Provide the [x, y] coordinate of the cell's center where the given text is located.  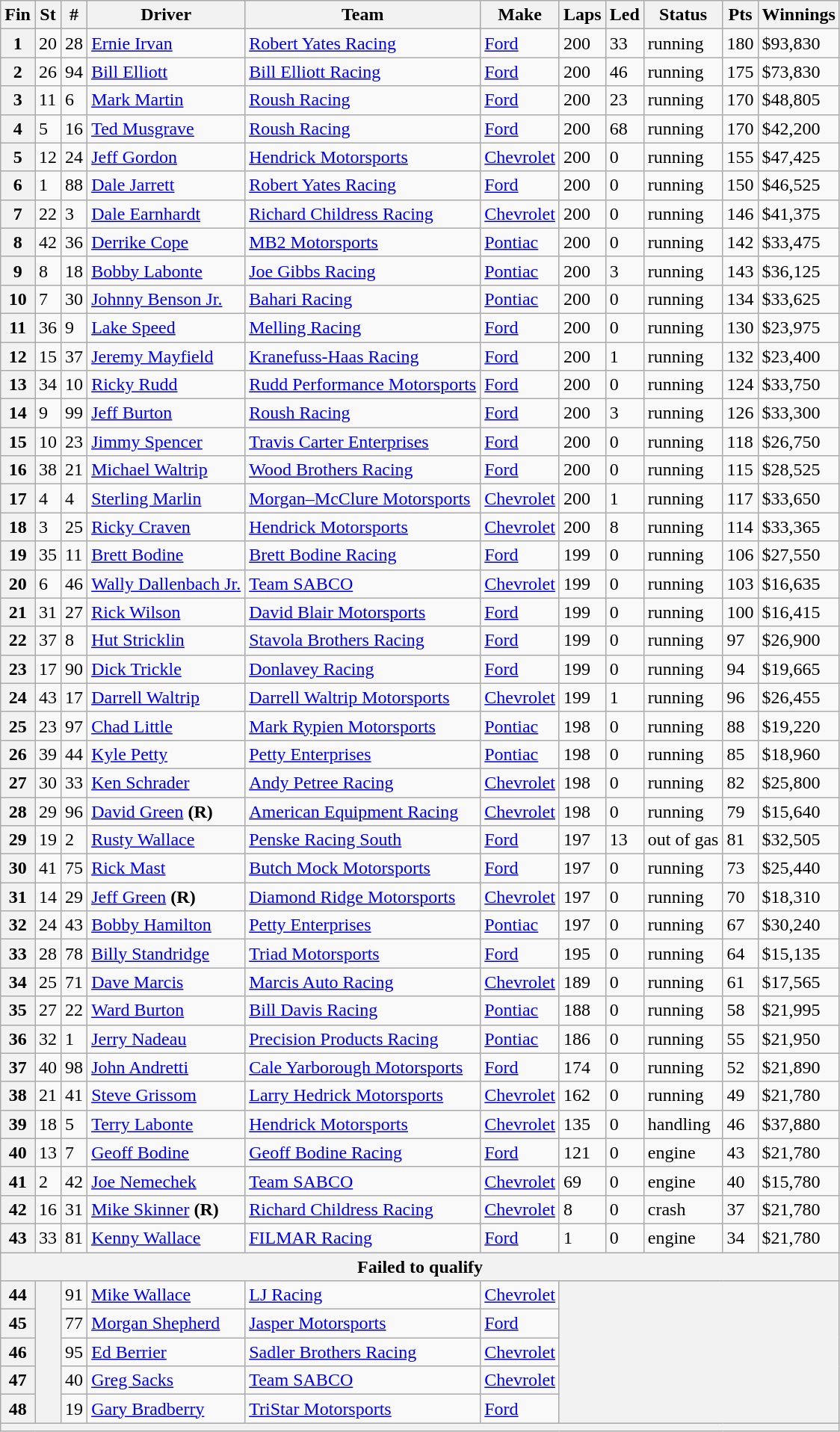
Mark Martin [166, 100]
$30,240 [798, 925]
David Blair Motorsports [363, 612]
$42,200 [798, 129]
Precision Products Racing [363, 1039]
Wood Brothers Racing [363, 470]
Bobby Hamilton [166, 925]
$23,400 [798, 357]
Lake Speed [166, 327]
Kenny Wallace [166, 1238]
126 [740, 413]
Michael Waltrip [166, 470]
135 [582, 1124]
Terry Labonte [166, 1124]
$32,505 [798, 840]
180 [740, 43]
95 [75, 1352]
195 [582, 954]
$19,665 [798, 669]
Triad Motorsports [363, 954]
Wally Dallenbach Jr. [166, 584]
134 [740, 299]
Pts [740, 15]
99 [75, 413]
$48,805 [798, 100]
St [48, 15]
Geoff Bodine [166, 1152]
Hut Stricklin [166, 641]
Dale Earnhardt [166, 214]
69 [582, 1181]
American Equipment Racing [363, 811]
FILMAR Racing [363, 1238]
$26,900 [798, 641]
Bahari Racing [363, 299]
TriStar Motorsports [363, 1409]
52 [740, 1067]
$25,800 [798, 783]
142 [740, 242]
146 [740, 214]
Rusty Wallace [166, 840]
Jasper Motorsports [363, 1324]
$25,440 [798, 868]
Geoff Bodine Racing [363, 1152]
49 [740, 1096]
117 [740, 499]
124 [740, 385]
118 [740, 442]
LJ Racing [363, 1295]
188 [582, 1010]
Mark Rypien Motorsports [363, 726]
Jeremy Mayfield [166, 357]
$26,455 [798, 697]
$47,425 [798, 157]
Bobby Labonte [166, 271]
Ricky Rudd [166, 385]
121 [582, 1152]
$28,525 [798, 470]
Derrike Cope [166, 242]
Penske Racing South [363, 840]
crash [683, 1209]
Winnings [798, 15]
Kranefuss-Haas Racing [363, 357]
Bill Davis Racing [363, 1010]
Stavola Brothers Racing [363, 641]
$26,750 [798, 442]
Ernie Irvan [166, 43]
186 [582, 1039]
Jeff Green (R) [166, 897]
Mike Wallace [166, 1295]
Ricky Craven [166, 527]
100 [740, 612]
132 [740, 357]
106 [740, 555]
Bill Elliott [166, 72]
Fin [18, 15]
90 [75, 669]
$23,975 [798, 327]
Andy Petree Racing [363, 783]
Morgan Shepherd [166, 1324]
Joe Nemechek [166, 1181]
Travis Carter Enterprises [363, 442]
Mike Skinner (R) [166, 1209]
Ward Burton [166, 1010]
$27,550 [798, 555]
Ted Musgrave [166, 129]
$46,525 [798, 185]
71 [75, 982]
Butch Mock Motorsports [363, 868]
Darrell Waltrip [166, 697]
68 [625, 129]
Driver [166, 15]
55 [740, 1039]
155 [740, 157]
$73,830 [798, 72]
$33,300 [798, 413]
115 [740, 470]
$33,365 [798, 527]
77 [75, 1324]
67 [740, 925]
Gary Bradberry [166, 1409]
Team [363, 15]
114 [740, 527]
Ed Berrier [166, 1352]
103 [740, 584]
Jimmy Spencer [166, 442]
Cale Yarborough Motorsports [363, 1067]
Steve Grissom [166, 1096]
Rudd Performance Motorsports [363, 385]
48 [18, 1409]
Darrell Waltrip Motorsports [363, 697]
Dale Jarrett [166, 185]
174 [582, 1067]
58 [740, 1010]
Dick Trickle [166, 669]
75 [75, 868]
78 [75, 954]
David Green (R) [166, 811]
$16,635 [798, 584]
Make [520, 15]
Led [625, 15]
# [75, 15]
Diamond Ridge Motorsports [363, 897]
Laps [582, 15]
$21,950 [798, 1039]
Rick Wilson [166, 612]
John Andretti [166, 1067]
98 [75, 1067]
Chad Little [166, 726]
$17,565 [798, 982]
$19,220 [798, 726]
Ken Schrader [166, 783]
Larry Hedrick Motorsports [363, 1096]
$33,650 [798, 499]
$16,415 [798, 612]
$41,375 [798, 214]
$33,750 [798, 385]
Sadler Brothers Racing [363, 1352]
Joe Gibbs Racing [363, 271]
Status [683, 15]
$33,475 [798, 242]
82 [740, 783]
out of gas [683, 840]
175 [740, 72]
Billy Standridge [166, 954]
85 [740, 754]
$33,625 [798, 299]
$93,830 [798, 43]
Brett Bodine Racing [363, 555]
Brett Bodine [166, 555]
61 [740, 982]
Bill Elliott Racing [363, 72]
Rick Mast [166, 868]
70 [740, 897]
Donlavey Racing [363, 669]
Sterling Marlin [166, 499]
Morgan–McClure Motorsports [363, 499]
91 [75, 1295]
79 [740, 811]
143 [740, 271]
Jerry Nadeau [166, 1039]
Dave Marcis [166, 982]
150 [740, 185]
$37,880 [798, 1124]
Greg Sacks [166, 1380]
Johnny Benson Jr. [166, 299]
Failed to qualify [420, 1267]
MB2 Motorsports [363, 242]
64 [740, 954]
$15,135 [798, 954]
Kyle Petty [166, 754]
Marcis Auto Racing [363, 982]
Jeff Gordon [166, 157]
$21,995 [798, 1010]
162 [582, 1096]
$15,640 [798, 811]
130 [740, 327]
$15,780 [798, 1181]
$21,890 [798, 1067]
$36,125 [798, 271]
Jeff Burton [166, 413]
73 [740, 868]
47 [18, 1380]
45 [18, 1324]
$18,960 [798, 754]
$18,310 [798, 897]
189 [582, 982]
handling [683, 1124]
Melling Racing [363, 327]
